Search for the cell housing the specified text and yield its (X, Y) center coordinate. 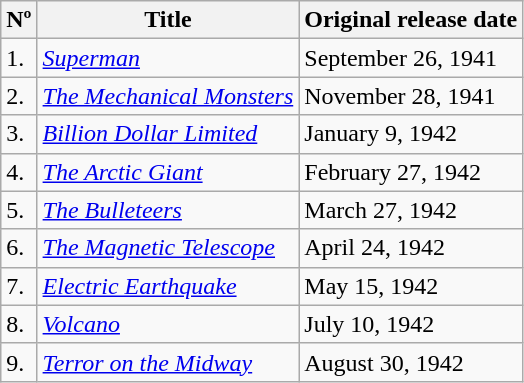
January 9, 1942 (411, 134)
The Magnetic Telescope (168, 248)
Billion Dollar Limited (168, 134)
Electric Earthquake (168, 286)
6. (19, 248)
Original release date (411, 20)
1. (19, 58)
Superman (168, 58)
The Bulleteers (168, 210)
7. (19, 286)
Title (168, 20)
2. (19, 96)
Terror on the Midway (168, 362)
3. (19, 134)
May 15, 1942 (411, 286)
August 30, 1942 (411, 362)
Volcano (168, 324)
8. (19, 324)
9. (19, 362)
November 28, 1941 (411, 96)
The Mechanical Monsters (168, 96)
July 10, 1942 (411, 324)
The Arctic Giant (168, 172)
March 27, 1942 (411, 210)
April 24, 1942 (411, 248)
5. (19, 210)
Nº (19, 20)
February 27, 1942 (411, 172)
4. (19, 172)
September 26, 1941 (411, 58)
